Return the (x, y) coordinate for the center point of the cell that contains the specified text.  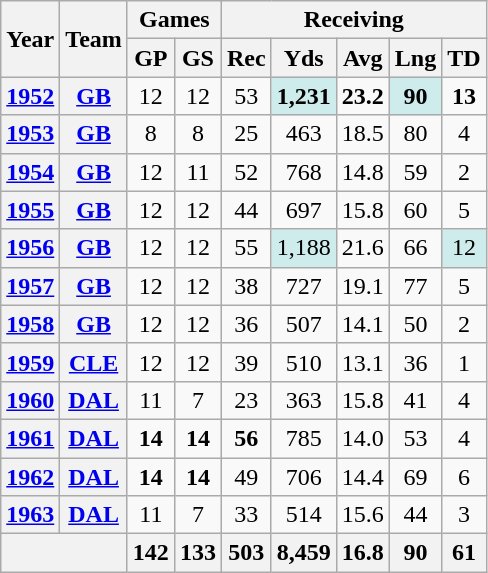
61 (464, 553)
1963 (30, 515)
56 (246, 438)
Year (30, 39)
3 (464, 515)
Receiving (354, 20)
14.1 (362, 324)
503 (246, 553)
1962 (30, 477)
14.4 (362, 477)
Rec (246, 58)
69 (415, 477)
1952 (30, 96)
55 (246, 248)
706 (304, 477)
1958 (30, 324)
510 (304, 362)
727 (304, 286)
15.6 (362, 515)
66 (415, 248)
1 (464, 362)
59 (415, 172)
14.8 (362, 172)
507 (304, 324)
41 (415, 400)
50 (415, 324)
1956 (30, 248)
1,188 (304, 248)
514 (304, 515)
1,231 (304, 96)
Games (174, 20)
38 (246, 286)
697 (304, 210)
1961 (30, 438)
133 (198, 553)
21.6 (362, 248)
768 (304, 172)
52 (246, 172)
Avg (362, 58)
GS (198, 58)
TD (464, 58)
1959 (30, 362)
25 (246, 134)
33 (246, 515)
463 (304, 134)
1957 (30, 286)
1960 (30, 400)
13 (464, 96)
18.5 (362, 134)
19.1 (362, 286)
Yds (304, 58)
363 (304, 400)
77 (415, 286)
23 (246, 400)
14.0 (362, 438)
60 (415, 210)
6 (464, 477)
CLE (94, 362)
16.8 (362, 553)
49 (246, 477)
1954 (30, 172)
Lng (415, 58)
GP (150, 58)
8,459 (304, 553)
39 (246, 362)
1953 (30, 134)
Team (94, 39)
1955 (30, 210)
23.2 (362, 96)
785 (304, 438)
80 (415, 134)
13.1 (362, 362)
142 (150, 553)
